Extract the (x, y) coordinate from the center of the cell holding the provided text.  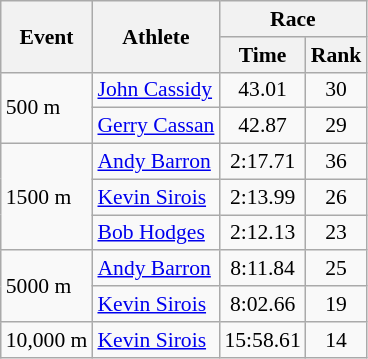
Athlete (156, 36)
Race (292, 19)
25 (336, 269)
2:13.99 (262, 197)
5000 m (47, 286)
2:17.71 (262, 162)
1500 m (47, 198)
19 (336, 304)
Gerry Cassan (156, 126)
42.87 (262, 126)
Bob Hodges (156, 233)
43.01 (262, 90)
500 m (47, 108)
14 (336, 340)
36 (336, 162)
30 (336, 90)
26 (336, 197)
John Cassidy (156, 90)
2:12.13 (262, 233)
Rank (336, 55)
8:02.66 (262, 304)
15:58.61 (262, 340)
23 (336, 233)
Time (262, 55)
10,000 m (47, 340)
8:11.84 (262, 269)
Event (47, 36)
29 (336, 126)
